Capture the cell that displays the provided text and extract its (X, Y) central coordinate. 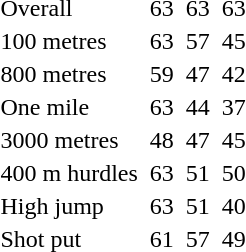
59 (162, 74)
44 (198, 107)
48 (162, 140)
57 (198, 41)
